Scan for the cell matching the given text and deliver its [X, Y] coordinate at center. 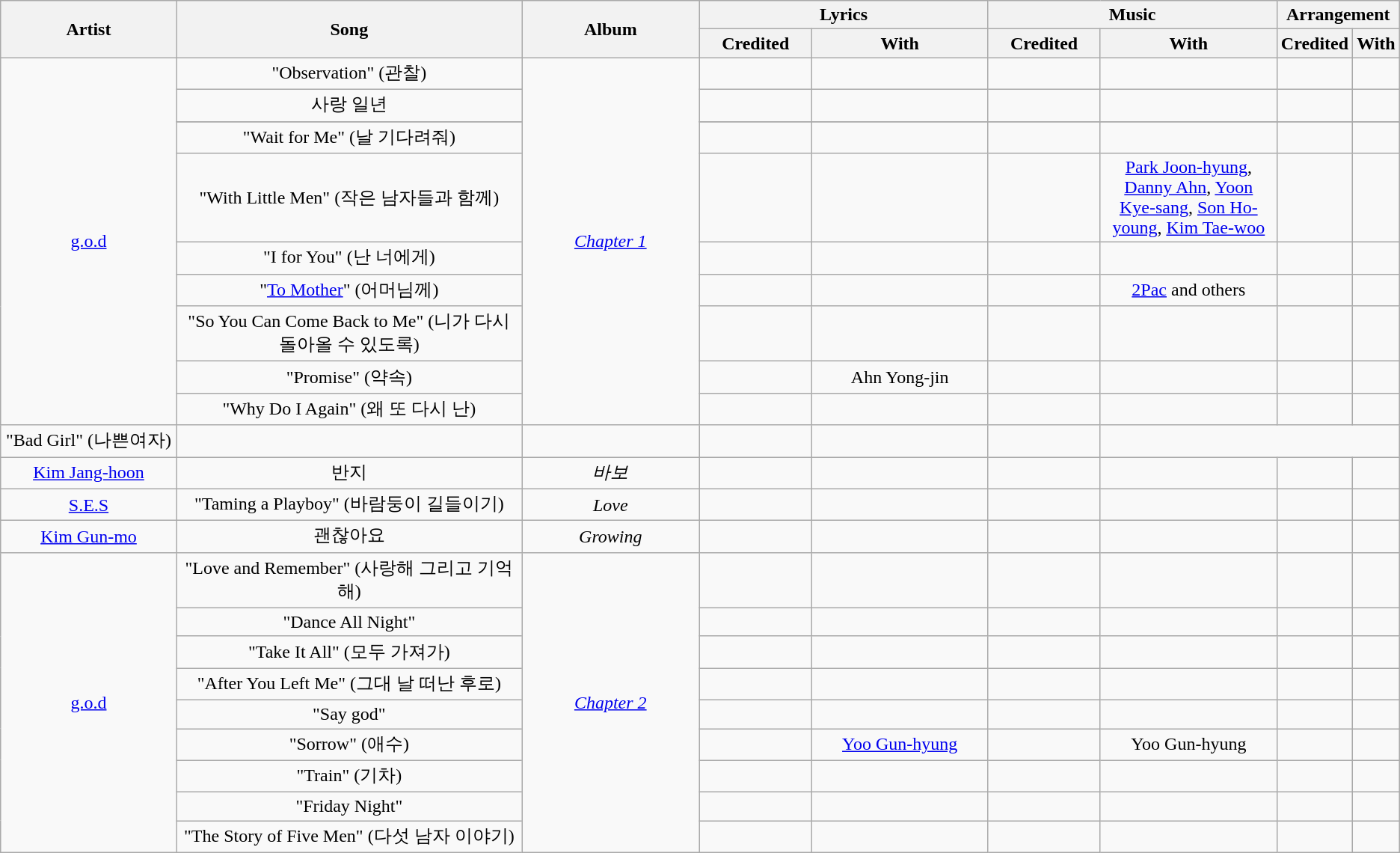
"Friday Night" [349, 807]
"Train" (기차) [349, 777]
Ahn Yong-jin [899, 377]
"Sorrow" (애수) [349, 745]
괜찮아요 [349, 537]
Music [1132, 15]
"Wait for Me" (날 기다려줘) [349, 138]
반지 [349, 473]
Chapter 2 [611, 702]
"Why Do I Again" (왜 또 다시 난) [349, 409]
"With Little Men" (작은 남자들과 함께) [349, 198]
Kim Jang-hoon [88, 473]
Song [349, 29]
"The Story of Five Men" (다섯 남자 이야기) [349, 837]
Chapter 1 [611, 241]
Album [611, 29]
"I for You" (난 너에게) [349, 259]
"Bad Girl" (나쁜여자) [88, 441]
"To Mother" (어머님께) [349, 290]
Growing [611, 537]
"So You Can Come Back to Me" (니가 다시 돌아올 수 있도록) [349, 334]
S.E.S [88, 504]
2Pac and others [1188, 290]
"Dance All Night" [349, 622]
"Observation" (관찰) [349, 73]
Kim Gun-mo [88, 537]
Arrangement [1338, 15]
"Say god" [349, 714]
바보 [611, 473]
Artist [88, 29]
"Take It All" (모두 가져가) [349, 652]
"After You Left Me" (그대 날 떠난 후로) [349, 684]
"Taming a Playboy" (바람둥이 길들이기) [349, 504]
Lyrics [844, 15]
"Love and Remember" (사랑해 그리고 기억해) [349, 580]
"Promise" (약속) [349, 377]
사랑 일년 [349, 105]
Park Joon-hyung, Danny Ahn, Yoon Kye-sang, Son Ho-young, Kim Tae-woo [1188, 198]
Love [611, 504]
